Search for the cell housing the specified text and yield its [X, Y] center coordinate. 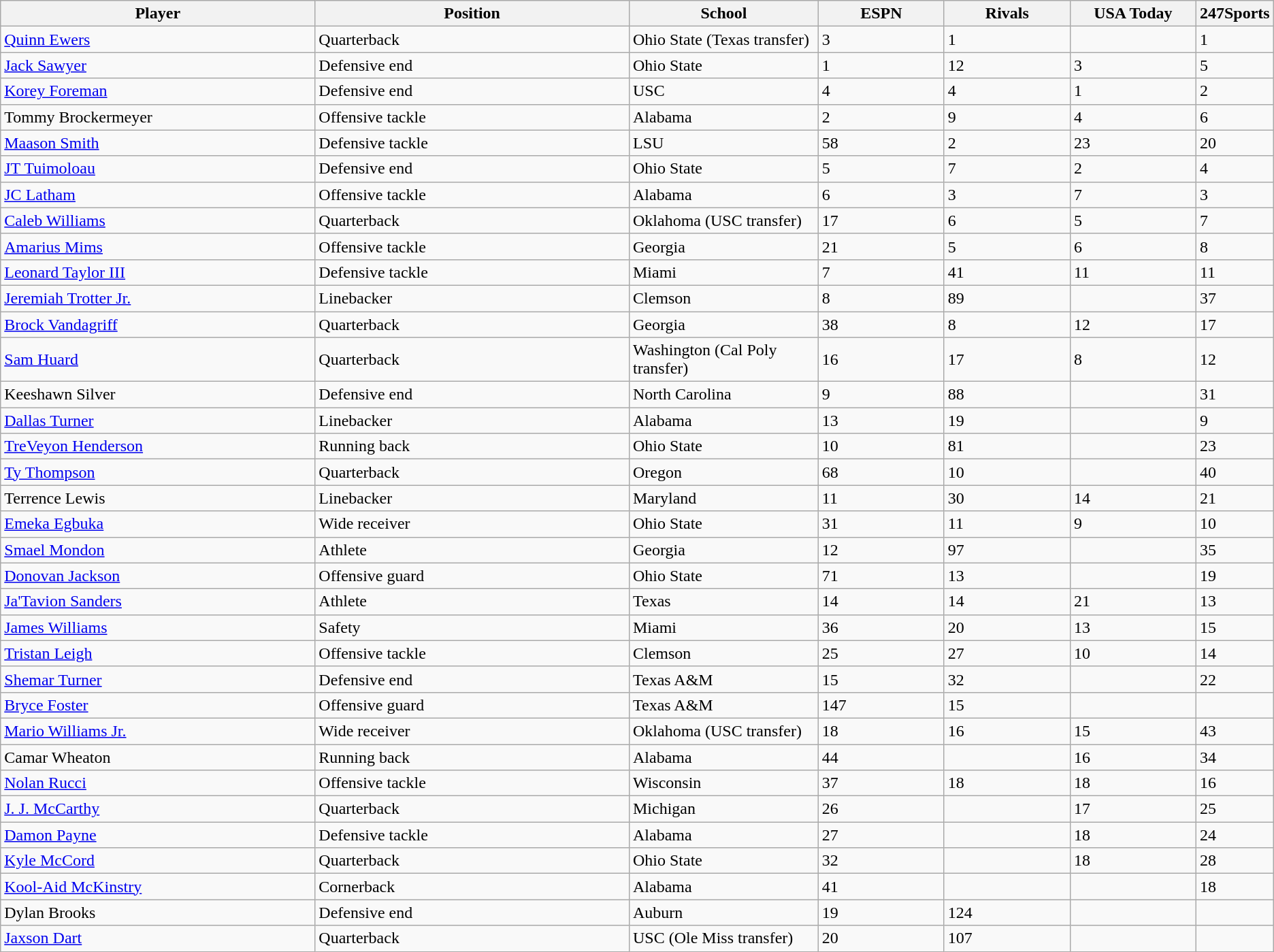
Quinn Ewers [158, 39]
Camar Wheaton [158, 757]
68 [881, 472]
Smael Mondon [158, 550]
Texas [723, 602]
34 [1235, 757]
124 [1007, 913]
Oregon [723, 472]
TreVeyon Henderson [158, 446]
Jack Sawyer [158, 65]
Tristan Leigh [158, 653]
Damon Payne [158, 835]
147 [881, 705]
Mario Williams Jr. [158, 731]
Auburn [723, 913]
Sam Huard [158, 359]
Dylan Brooks [158, 913]
Terrence Lewis [158, 498]
247Sports [1235, 14]
Tommy Brockermeyer [158, 117]
Leonard Taylor III [158, 272]
Cornerback [472, 887]
ESPN [881, 14]
Player [158, 14]
Maason Smith [158, 143]
30 [1007, 498]
Amarius Mims [158, 246]
Maryland [723, 498]
97 [1007, 550]
44 [881, 757]
38 [881, 325]
Brock Vandagriff [158, 325]
36 [881, 627]
58 [881, 143]
Caleb Williams [158, 220]
Wisconsin [723, 783]
Nolan Rucci [158, 783]
School [723, 14]
Michigan [723, 809]
USC (Ole Miss transfer) [723, 938]
Kyle McCord [158, 861]
81 [1007, 446]
North Carolina [723, 395]
LSU [723, 143]
43 [1235, 731]
James Williams [158, 627]
USA Today [1132, 14]
USC [723, 91]
40 [1235, 472]
Jaxson Dart [158, 938]
Shemar Turner [158, 679]
Dallas Turner [158, 421]
24 [1235, 835]
Kool-Aid McKinstry [158, 887]
Donovan Jackson [158, 576]
Bryce Foster [158, 705]
Safety [472, 627]
28 [1235, 861]
Korey Foreman [158, 91]
JC Latham [158, 195]
JT Tuimoloau [158, 169]
Ty Thompson [158, 472]
Ohio State (Texas transfer) [723, 39]
Washington (Cal Poly transfer) [723, 359]
Ja'Tavion Sanders [158, 602]
26 [881, 809]
71 [881, 576]
Rivals [1007, 14]
Position [472, 14]
22 [1235, 679]
88 [1007, 395]
Emeka Egbuka [158, 524]
107 [1007, 938]
J. J. McCarthy [158, 809]
Keeshawn Silver [158, 395]
35 [1235, 550]
89 [1007, 298]
Jeremiah Trotter Jr. [158, 298]
